Determine the [X, Y] coordinate at the center of the cell enclosing the given text.  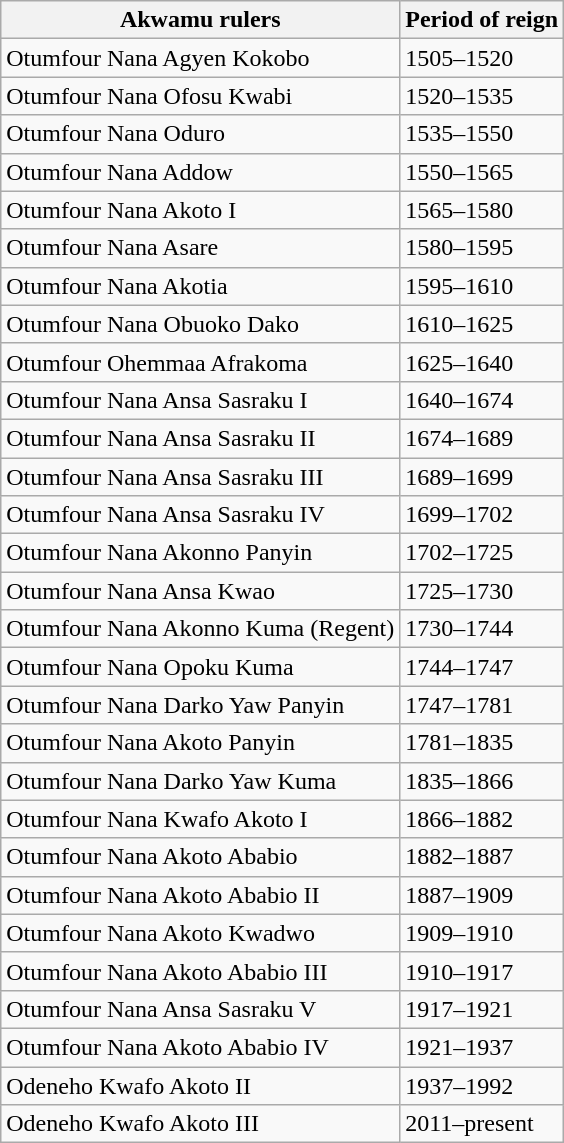
Otumfour Nana Akoto I [200, 210]
1866–1882 [482, 819]
1909–1910 [482, 933]
Otumfour Nana Kwafo Akoto I [200, 819]
1781–1835 [482, 743]
1730–1744 [482, 629]
1625–1640 [482, 362]
Otumfour Nana Akoto Ababio III [200, 971]
1565–1580 [482, 210]
1699–1702 [482, 515]
Otumfour Nana Ansa Sasraku I [200, 400]
1917–1921 [482, 1009]
Otumfour Nana Akonno Kuma (Regent) [200, 629]
1747–1781 [482, 705]
Otumfour Ohemmaa Afrakoma [200, 362]
Otumfour Nana Darko Yaw Panyin [200, 705]
Otumfour Nana Akonno Panyin [200, 553]
1595–1610 [482, 286]
Otumfour Nana Ansa Kwao [200, 591]
1550–1565 [482, 172]
1520–1535 [482, 96]
Otumfour Nana Asare [200, 248]
Otumfour Nana Opoku Kuma [200, 667]
Otumfour Nana Akoto Ababio [200, 857]
1910–1917 [482, 971]
1640–1674 [482, 400]
1937–1992 [482, 1085]
Otumfour Nana Ansa Sasraku V [200, 1009]
1535–1550 [482, 134]
1744–1747 [482, 667]
Otumfour Nana Oduro [200, 134]
1505–1520 [482, 58]
1674–1689 [482, 438]
Otumfour Nana Addow [200, 172]
Odeneho Kwafo Akoto III [200, 1124]
Odeneho Kwafo Akoto II [200, 1085]
Otumfour Nana Akotia [200, 286]
Akwamu rulers [200, 20]
1689–1699 [482, 477]
1887–1909 [482, 895]
Otumfour Nana Akoto Ababio II [200, 895]
2011–present [482, 1124]
Otumfour Nana Obuoko Dako [200, 324]
Otumfour Nana Ofosu Kwabi [200, 96]
Otumfour Nana Darko Yaw Kuma [200, 781]
1702–1725 [482, 553]
1580–1595 [482, 248]
Otumfour Nana Ansa Sasraku IV [200, 515]
1725–1730 [482, 591]
Otumfour Nana Agyen Kokobo [200, 58]
1882–1887 [482, 857]
Otumfour Nana Akoto Ababio IV [200, 1047]
Otumfour Nana Ansa Sasraku II [200, 438]
1921–1937 [482, 1047]
1610–1625 [482, 324]
Period of reign [482, 20]
Otumfour Nana Akoto Kwadwo [200, 933]
Otumfour Nana Akoto Panyin [200, 743]
Otumfour Nana Ansa Sasraku III [200, 477]
1835–1866 [482, 781]
